Pinpoint the cell where the given text exists, returning its [x, y] midpoint coordinate. 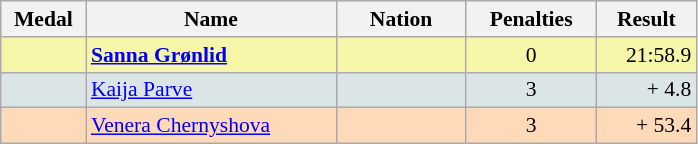
+ 4.8 [646, 90]
Nation [401, 19]
0 [531, 55]
Venera Chernyshova [211, 126]
21:58.9 [646, 55]
Penalties [531, 19]
Sanna Grønlid [211, 55]
Name [211, 19]
Result [646, 19]
+ 53.4 [646, 126]
Medal [44, 19]
Kaija Parve [211, 90]
